Locate the cell with the specified text and output its (x, y) center coordinate. 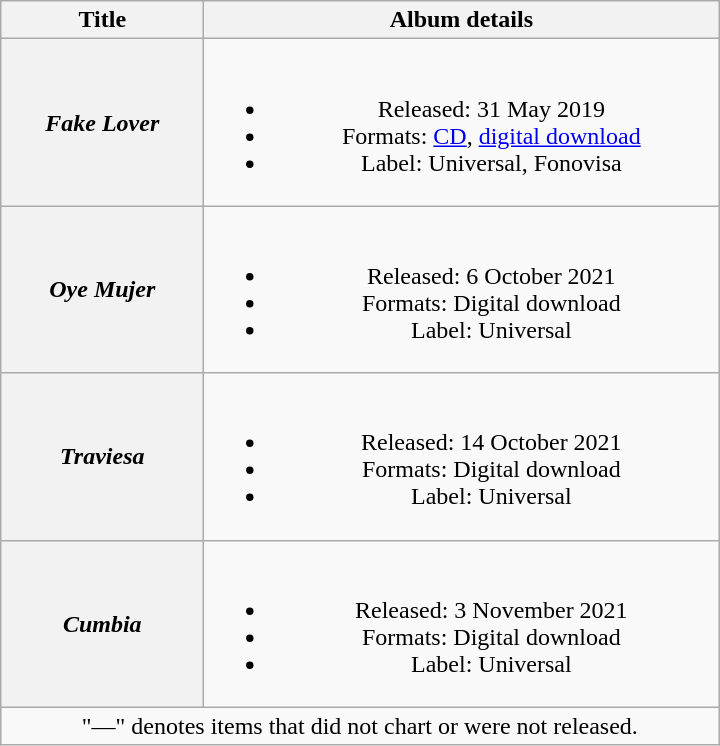
Released: 3 November 2021Formats: Digital downloadLabel: Universal (462, 624)
Released: 14 October 2021Formats: Digital downloadLabel: Universal (462, 456)
Oye Mujer (102, 290)
Traviesa (102, 456)
Fake Lover (102, 122)
Released: 31 May 2019Formats: CD, digital downloadLabel: Universal, Fonovisa (462, 122)
Title (102, 20)
Released: 6 October 2021Formats: Digital downloadLabel: Universal (462, 290)
Cumbia (102, 624)
"—" denotes items that did not chart or were not released. (360, 726)
Album details (462, 20)
